For the text-containing cell, return its midpoint in [x, y] coordinate format. 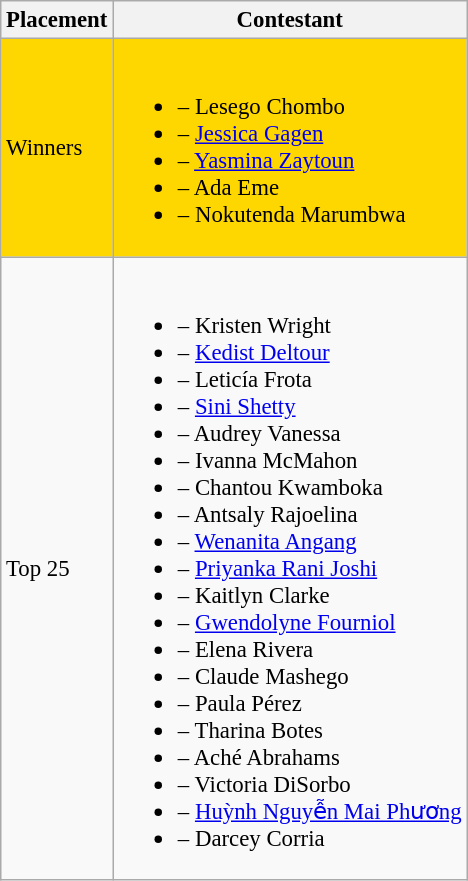
– Lesego Chombo – Jessica Gagen – Yasmina Zaytoun – Ada Eme – Nokutenda Marumbwa [290, 148]
Top 25 [57, 568]
Winners [57, 148]
Placement [57, 20]
Contestant [290, 20]
